Capture the cell that displays the provided text and extract its (X, Y) central coordinate. 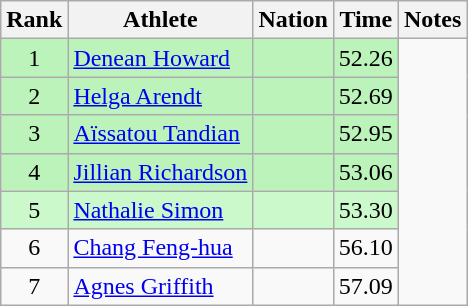
Aïssatou Tandian (160, 134)
Time (366, 20)
1 (34, 58)
4 (34, 172)
Helga Arendt (160, 96)
Nathalie Simon (160, 210)
57.09 (366, 286)
Notes (432, 20)
Athlete (160, 20)
53.30 (366, 210)
6 (34, 248)
2 (34, 96)
Chang Feng-hua (160, 248)
3 (34, 134)
52.26 (366, 58)
7 (34, 286)
52.95 (366, 134)
Nation (293, 20)
52.69 (366, 96)
56.10 (366, 248)
53.06 (366, 172)
Agnes Griffith (160, 286)
Denean Howard (160, 58)
Jillian Richardson (160, 172)
Rank (34, 20)
5 (34, 210)
